Detect which cell encompasses the target text, then output its [x, y] center coordinate. 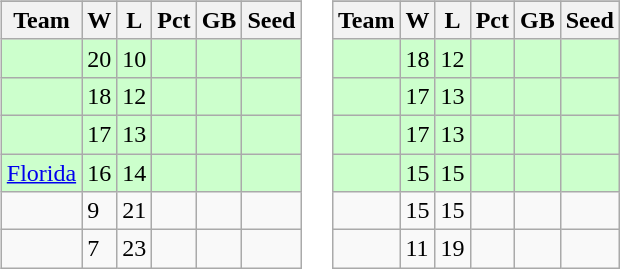
19 [452, 249]
11 [418, 249]
16 [100, 173]
20 [100, 58]
23 [134, 249]
7 [100, 249]
9 [100, 211]
Florida [41, 173]
10 [134, 58]
14 [134, 173]
21 [134, 211]
